Provide the [x, y] coordinate of the cell's center where the given text is located.  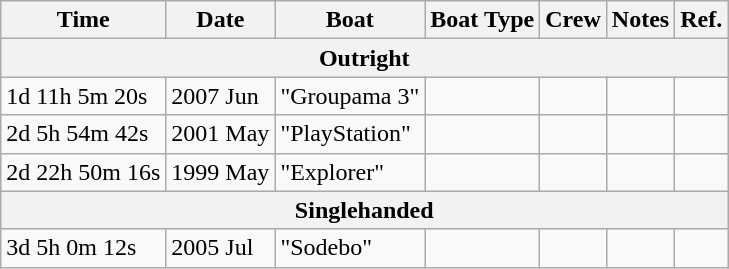
Crew [574, 20]
"Sodebo" [350, 248]
Outright [364, 58]
Notes [640, 20]
Singlehanded [364, 210]
Ref. [702, 20]
Date [220, 20]
"Groupama 3" [350, 96]
2001 May [220, 134]
2005 Jul [220, 248]
1d 11h 5m 20s [84, 96]
Boat Type [482, 20]
1999 May [220, 172]
2d 5h 54m 42s [84, 134]
2007 Jun [220, 96]
"Explorer" [350, 172]
Boat [350, 20]
"PlayStation" [350, 134]
2d 22h 50m 16s [84, 172]
Time [84, 20]
3d 5h 0m 12s [84, 248]
